Return [x, y] of the center of cell containing provided text 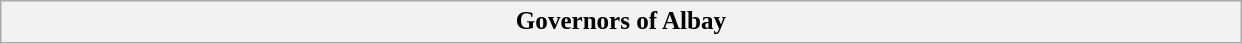
Governors of Albay [621, 22]
